Find where the given text appears and provide that cell's center as (X, Y) coordinate. 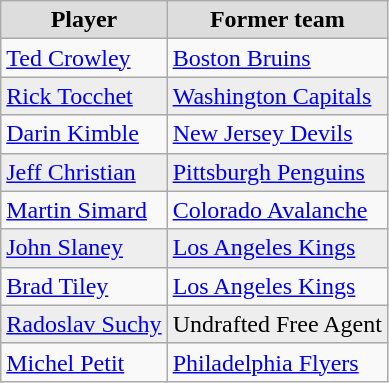
Jeff Christian (84, 172)
Boston Bruins (277, 58)
Ted Crowley (84, 58)
Pittsburgh Penguins (277, 172)
Michel Petit (84, 362)
Philadelphia Flyers (277, 362)
Radoslav Suchy (84, 324)
Undrafted Free Agent (277, 324)
Colorado Avalanche (277, 210)
Brad Tiley (84, 286)
John Slaney (84, 248)
Darin Kimble (84, 134)
Former team (277, 20)
New Jersey Devils (277, 134)
Washington Capitals (277, 96)
Martin Simard (84, 210)
Rick Tocchet (84, 96)
Player (84, 20)
